Extract the [x, y] coordinate from the center of the cell holding the provided text.  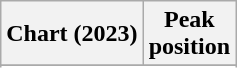
Peakposition [189, 34]
Chart (2023) [72, 34]
